Scan for the cell matching the given text and deliver its [x, y] coordinate at center. 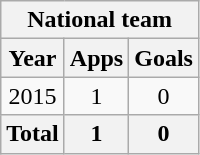
Total [33, 134]
2015 [33, 96]
Year [33, 58]
National team [100, 20]
Apps [96, 58]
Goals [164, 58]
